Identify which cell holds the provided text, then report its (x, y) central coordinate. 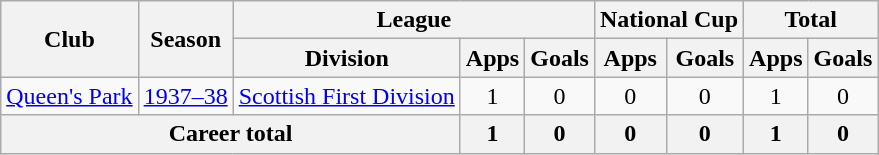
Division (346, 58)
1937–38 (186, 96)
League (414, 20)
Queen's Park (70, 96)
Career total (231, 134)
Total (811, 20)
Scottish First Division (346, 96)
National Cup (668, 20)
Season (186, 39)
Club (70, 39)
